Extract the [x, y] coordinate from the center of the cell holding the provided text.  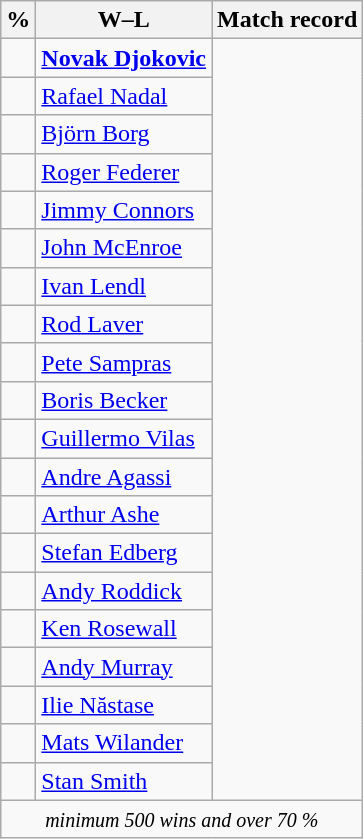
John McEnroe [124, 248]
Roger Federer [124, 172]
Jimmy Connors [124, 210]
Andre Agassi [124, 477]
Andy Murray [124, 667]
Ken Rosewall [124, 629]
Andy Roddick [124, 591]
Ivan Lendl [124, 286]
Björn Borg [124, 134]
Rafael Nadal [124, 96]
Stefan Edberg [124, 553]
Arthur Ashe [124, 515]
Pete Sampras [124, 362]
Match record [288, 20]
Rod Laver [124, 324]
Novak Djokovic [124, 58]
W–L [124, 20]
% [18, 20]
Stan Smith [124, 781]
Boris Becker [124, 400]
Mats Wilander [124, 743]
minimum 500 wins and over 70 % [182, 819]
Ilie Năstase [124, 705]
Guillermo Vilas [124, 438]
